Detect which cell encompasses the target text, then output its [x, y] center coordinate. 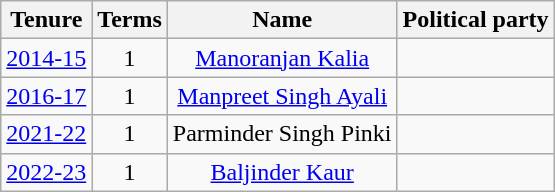
Terms [130, 20]
Manpreet Singh Ayali [282, 96]
2014-15 [46, 58]
Tenure [46, 20]
2016-17 [46, 96]
Name [282, 20]
2021-22 [46, 134]
Manoranjan Kalia [282, 58]
Baljinder Kaur [282, 172]
2022-23 [46, 172]
Parminder Singh Pinki [282, 134]
Political party [476, 20]
